Scan for the cell matching the given text and deliver its [x, y] coordinate at center. 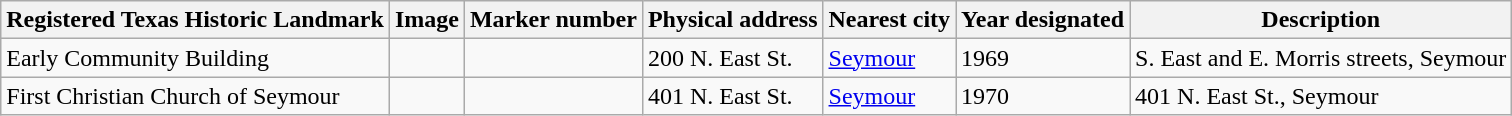
401 N. East St., Seymour [1321, 96]
Marker number [553, 20]
200 N. East St. [732, 58]
Nearest city [890, 20]
Year designated [1043, 20]
Physical address [732, 20]
Description [1321, 20]
S. East and E. Morris streets, Seymour [1321, 58]
1970 [1043, 96]
Early Community Building [196, 58]
Image [426, 20]
1969 [1043, 58]
401 N. East St. [732, 96]
Registered Texas Historic Landmark [196, 20]
First Christian Church of Seymour [196, 96]
